Pinpoint the cell where the given text exists, returning its (X, Y) midpoint coordinate. 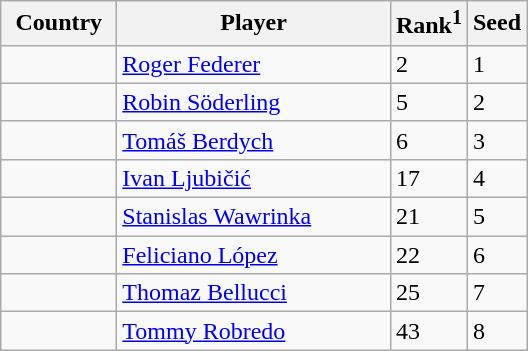
8 (496, 331)
Seed (496, 24)
7 (496, 293)
Robin Söderling (254, 102)
Ivan Ljubičić (254, 178)
1 (496, 64)
22 (428, 255)
Tomáš Berdych (254, 140)
Thomaz Bellucci (254, 293)
Roger Federer (254, 64)
25 (428, 293)
17 (428, 178)
Country (59, 24)
21 (428, 217)
4 (496, 178)
Feliciano López (254, 255)
Stanislas Wawrinka (254, 217)
Rank1 (428, 24)
Tommy Robredo (254, 331)
3 (496, 140)
43 (428, 331)
Player (254, 24)
